Extract the (x, y) coordinate from the center of the cell holding the provided text.  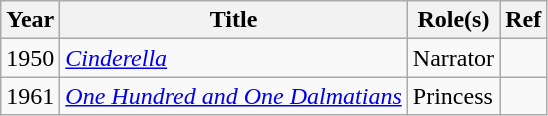
Title (234, 20)
Princess (453, 96)
One Hundred and One Dalmatians (234, 96)
Ref (524, 20)
Role(s) (453, 20)
Cinderella (234, 58)
1961 (30, 96)
1950 (30, 58)
Year (30, 20)
Narrator (453, 58)
